Identify which cell holds the provided text, then report its (x, y) central coordinate. 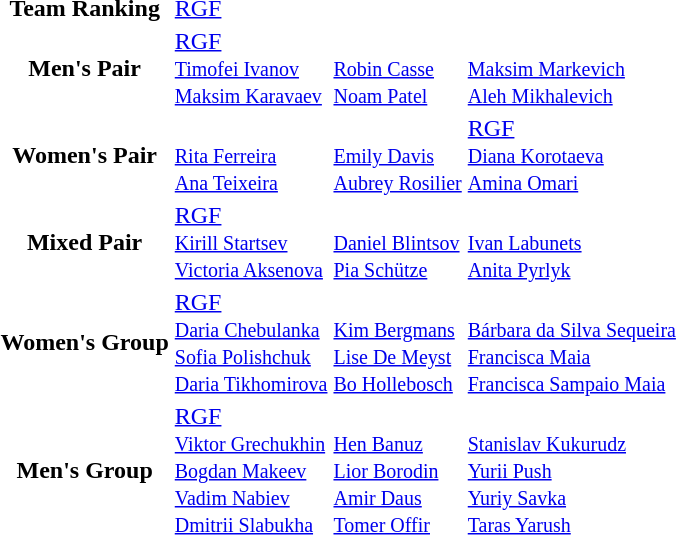
Robin CasseNoam Patel (398, 68)
RGFTimofei IvanovMaksim Karavaev (251, 68)
Kim BergmansLise De MeystBo Hollebosch (398, 342)
RGFKirill StartsevVictoria Aksenova (251, 242)
Rita FerreiraAna Teixeira (251, 155)
Emily DavisAubrey Rosilier (398, 155)
RGFDaria ChebulankaSofia PolishchukDaria Tikhomirova (251, 342)
Daniel BlintsovPia Schütze (398, 242)
